Capture the cell that displays the provided text and extract its (x, y) central coordinate. 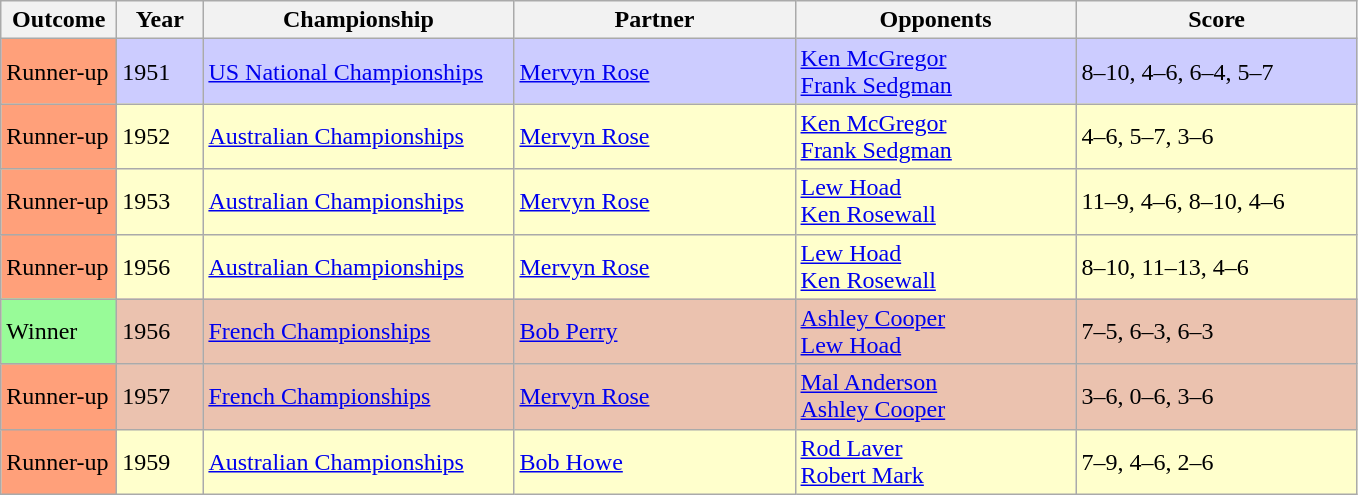
3–6, 0–6, 3–6 (1216, 396)
1957 (160, 396)
Championship (358, 20)
US National Championships (358, 72)
Rod Laver Robert Mark (936, 462)
11–9, 4–6, 8–10, 4–6 (1216, 202)
Winner (59, 332)
8–10, 4–6, 6–4, 5–7 (1216, 72)
Score (1216, 20)
7–9, 4–6, 2–6 (1216, 462)
Ashley Cooper Lew Hoad (936, 332)
7–5, 6–3, 6–3 (1216, 332)
Bob Howe (654, 462)
1951 (160, 72)
Outcome (59, 20)
4–6, 5–7, 3–6 (1216, 136)
8–10, 11–13, 4–6 (1216, 266)
1952 (160, 136)
1953 (160, 202)
Partner (654, 20)
Bob Perry (654, 332)
Year (160, 20)
Opponents (936, 20)
Mal Anderson Ashley Cooper (936, 396)
1959 (160, 462)
